Find where the given text appears and provide that cell's center as [x, y] coordinate. 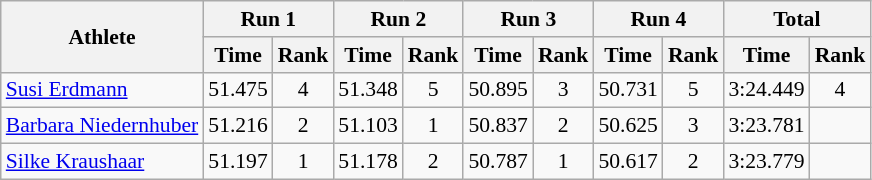
50.895 [498, 90]
51.216 [238, 126]
Run 2 [398, 19]
3:23.779 [766, 162]
50.787 [498, 162]
3:24.449 [766, 90]
Run 3 [528, 19]
3:23.781 [766, 126]
Athlete [102, 36]
Silke Kraushaar [102, 162]
51.348 [368, 90]
51.178 [368, 162]
51.103 [368, 126]
50.837 [498, 126]
50.625 [628, 126]
50.731 [628, 90]
51.475 [238, 90]
50.617 [628, 162]
Susi Erdmann [102, 90]
Run 4 [658, 19]
51.197 [238, 162]
Total [796, 19]
Run 1 [268, 19]
Barbara Niedernhuber [102, 126]
